Scan for the cell matching the given text and deliver its (x, y) coordinate at center. 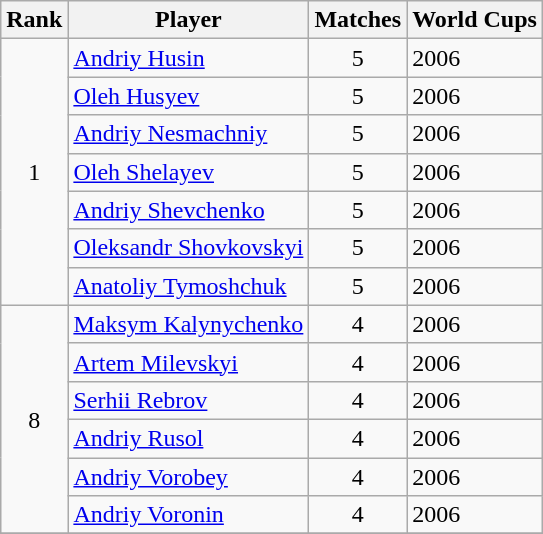
Oleh Husyev (188, 96)
Andriy Husin (188, 58)
Andriy Voronin (188, 515)
Maksym Kalynychenko (188, 324)
Oleh Shelayev (188, 172)
Matches (358, 20)
Serhii Rebrov (188, 400)
Artem Milevskyi (188, 362)
Andriy Nesmachniy (188, 134)
Anatoliy Tymoshchuk (188, 286)
Player (188, 20)
Andriy Vorobey (188, 477)
1 (34, 172)
Oleksandr Shovkovskyi (188, 248)
Andriy Rusol (188, 438)
World Cups (475, 20)
8 (34, 419)
Rank (34, 20)
Andriy Shevchenko (188, 210)
